Locate the cell with the specified text and output its (x, y) center coordinate. 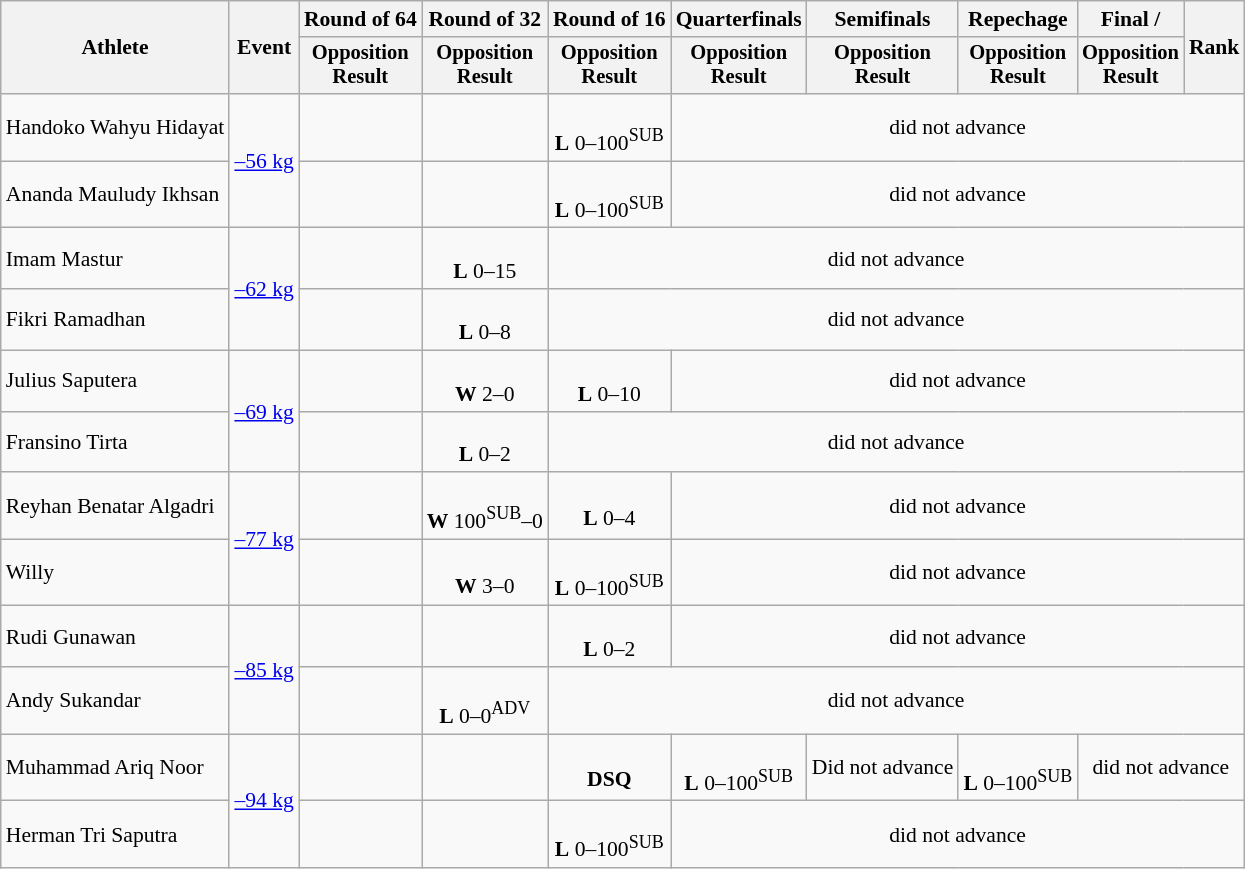
–56 kg (264, 161)
L 0–0ADV (485, 700)
–94 kg (264, 801)
Round of 64 (360, 19)
L 0–8 (485, 320)
DSQ (610, 768)
Athlete (116, 48)
Round of 32 (485, 19)
Fikri Ramadhan (116, 320)
–77 kg (264, 540)
L 0–15 (485, 258)
Herman Tri Saputra (116, 834)
W 2–0 (485, 380)
Rudi Gunawan (116, 636)
Willy (116, 572)
Quarterfinals (739, 19)
W 3–0 (485, 572)
Muhammad Ariq Noor (116, 768)
Ananda Mauludy Ikhsan (116, 194)
Fransino Tirta (116, 442)
Imam Mastur (116, 258)
Julius Saputera (116, 380)
L 0–10 (610, 380)
Andy Sukandar (116, 700)
Round of 16 (610, 19)
–69 kg (264, 411)
Event (264, 48)
W 100SUB–0 (485, 506)
Final / (1130, 19)
Rank (1214, 48)
Handoko Wahyu Hidayat (116, 128)
Reyhan Benatar Algadri (116, 506)
–85 kg (264, 670)
Semifinals (883, 19)
Did not advance (883, 768)
Repechage (1018, 19)
–62 kg (264, 289)
L 0–4 (610, 506)
